Identify which cell holds the provided text, then report its [X, Y] central coordinate. 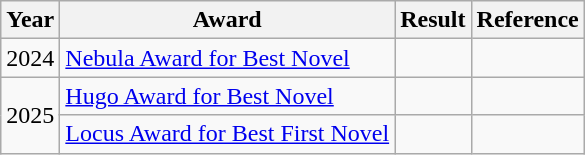
2025 [30, 115]
Nebula Award for Best Novel [228, 58]
Result [433, 20]
Award [228, 20]
Reference [528, 20]
2024 [30, 58]
Locus Award for Best First Novel [228, 134]
Hugo Award for Best Novel [228, 96]
Year [30, 20]
